Scan for the cell matching the given text and deliver its (x, y) coordinate at center. 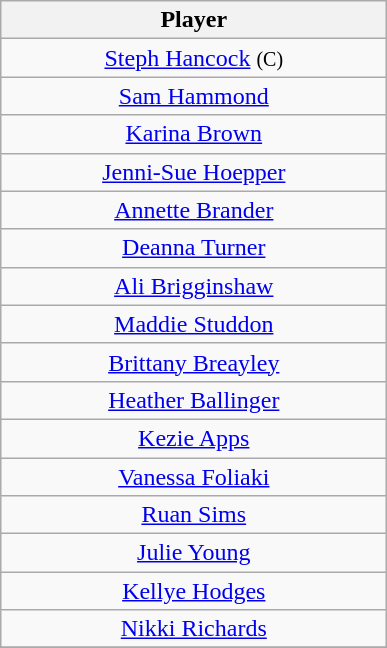
Steph Hancock (C) (194, 58)
Deanna Turner (194, 248)
Ali Brigginshaw (194, 286)
Ruan Sims (194, 515)
Kellye Hodges (194, 591)
Heather Ballinger (194, 400)
Sam Hammond (194, 96)
Jenni-Sue Hoepper (194, 172)
Maddie Studdon (194, 324)
Annette Brander (194, 210)
Karina Brown (194, 134)
Vanessa Foliaki (194, 477)
Nikki Richards (194, 629)
Kezie Apps (194, 438)
Julie Young (194, 553)
Player (194, 20)
Brittany Breayley (194, 362)
